Pinpoint the cell where the given text exists, returning its [x, y] midpoint coordinate. 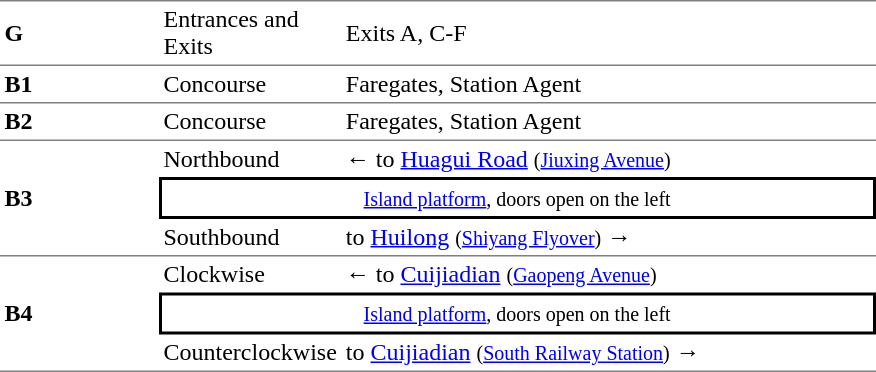
B3 [80, 199]
Clockwise [250, 274]
Southbound [250, 238]
← to Cuijiadian (Gaopeng Avenue) [608, 274]
Entrances and Exits [250, 33]
B1 [80, 85]
G [80, 33]
B4 [80, 314]
Counterclockwise [250, 353]
← to Huagui Road (Jiuxing Avenue) [608, 159]
to Huilong (Shiyang Flyover) → [608, 238]
B2 [80, 123]
Northbound [250, 159]
to Cuijiadian (South Railway Station) → [608, 353]
Exits A, C-F [608, 33]
